Locate the cell with the specified text and output its (x, y) center coordinate. 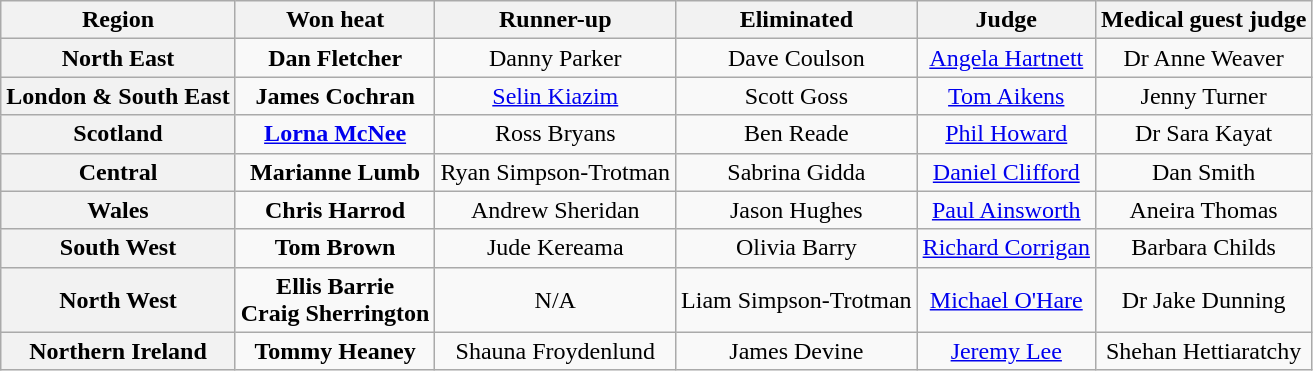
North West (118, 300)
Dr Sara Kayat (1203, 134)
Ross Bryans (556, 134)
Scotland (118, 134)
James Devine (797, 351)
North East (118, 58)
London & South East (118, 96)
Jude Kereama (556, 248)
Ellis BarrieCraig Sherrington (335, 300)
Scott Goss (797, 96)
Marianne Lumb (335, 172)
Dan Smith (1203, 172)
Jason Hughes (797, 210)
Daniel Clifford (1006, 172)
Michael O'Hare (1006, 300)
Danny Parker (556, 58)
Selin Kiazim (556, 96)
Ben Reade (797, 134)
Tom Aikens (1006, 96)
Phil Howard (1006, 134)
Shauna Froydenlund (556, 351)
Tom Brown (335, 248)
Liam Simpson-Trotman (797, 300)
Central (118, 172)
Lorna McNee (335, 134)
Tommy Heaney (335, 351)
N/A (556, 300)
South West (118, 248)
Dan Fletcher (335, 58)
Shehan Hettiaratchy (1203, 351)
Chris Harrod (335, 210)
Runner-up (556, 20)
Dave Coulson (797, 58)
Region (118, 20)
Judge (1006, 20)
Jenny Turner (1203, 96)
James Cochran (335, 96)
Northern Ireland (118, 351)
Andrew Sheridan (556, 210)
Barbara Childs (1203, 248)
Olivia Barry (797, 248)
Jeremy Lee (1006, 351)
Angela Hartnett (1006, 58)
Richard Corrigan (1006, 248)
Paul Ainsworth (1006, 210)
Wales (118, 210)
Dr Jake Dunning (1203, 300)
Ryan Simpson-Trotman (556, 172)
Sabrina Gidda (797, 172)
Won heat (335, 20)
Aneira Thomas (1203, 210)
Dr Anne Weaver (1203, 58)
Eliminated (797, 20)
Medical guest judge (1203, 20)
